Identify which cell holds the provided text, then report its (X, Y) central coordinate. 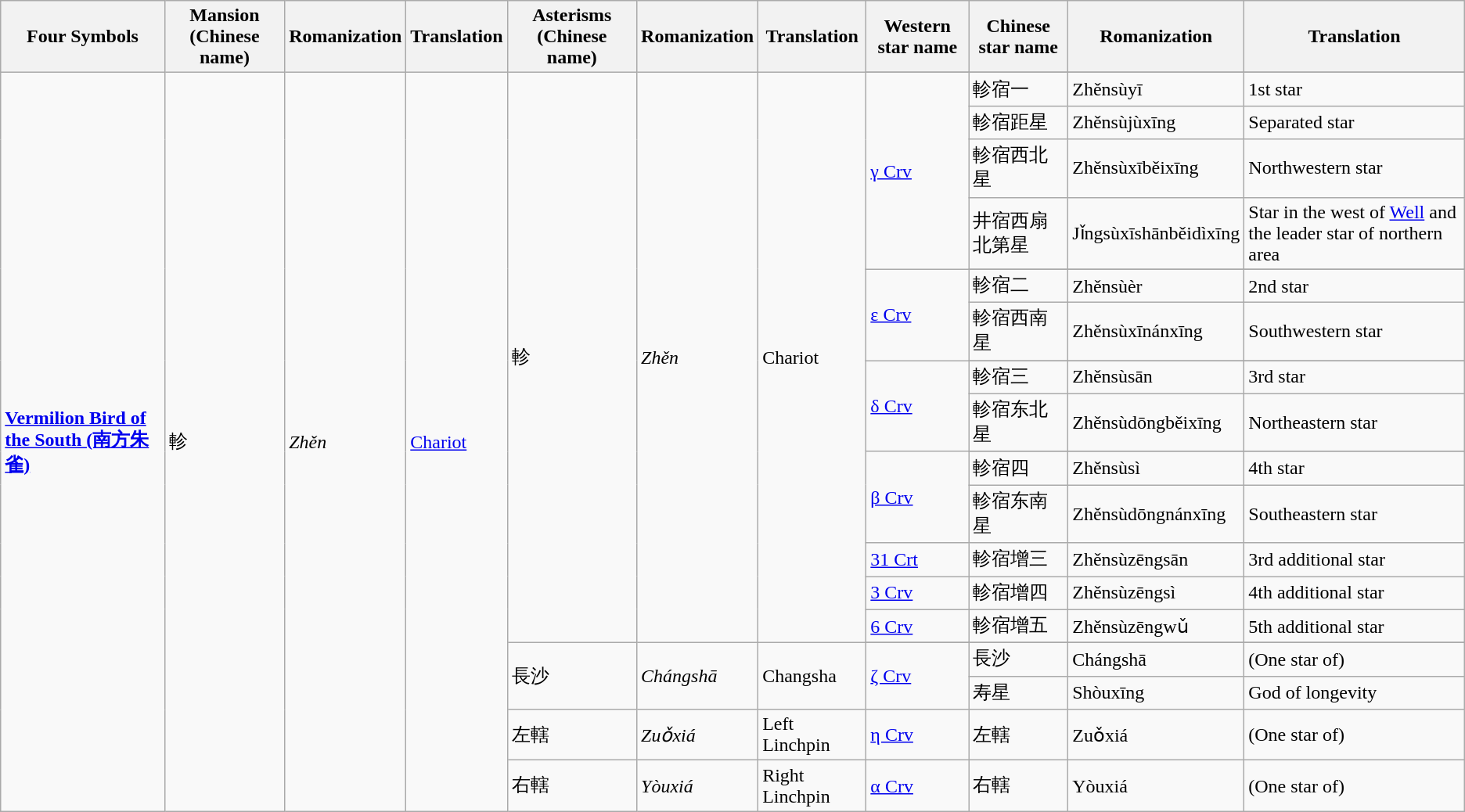
Left Linchpin (812, 735)
3rd additional star (1354, 560)
Mansion (Chinese name) (225, 37)
Southwestern star (1354, 332)
軫宿三 (1019, 377)
Zhěnsùdōngběixīng (1157, 422)
Chinese star name (1019, 37)
God of longevity (1354, 693)
寿星 (1019, 693)
Star in the west of Well and the leader star of northern area (1354, 233)
Zhěnsùzēngsān (1157, 560)
31 Crt (917, 560)
軫宿东南星 (1019, 514)
5th additional star (1354, 626)
Changsha (812, 676)
Zhěnsùsān (1157, 377)
Jǐngsùxīshānběidìxīng (1157, 233)
4th additional star (1354, 593)
井宿西扇北第星 (1019, 233)
6 Crv (917, 626)
1st star (1354, 89)
Zhěnsùxīběixīng (1157, 168)
3 Crv (917, 593)
Zhěnsùdōngnánxīng (1157, 514)
Zhěnsùxīnánxīng (1157, 332)
Right Linchpin (812, 785)
α Crv (917, 785)
ζ Crv (917, 676)
Zhěnsùjùxīng (1157, 122)
Zhěnsùsì (1157, 468)
軫宿增五 (1019, 626)
Zhěnsùèr (1157, 286)
γ Crv (917, 171)
軫宿四 (1019, 468)
軫宿距星 (1019, 122)
3rd star (1354, 377)
軫宿东北星 (1019, 422)
2nd star (1354, 286)
軫宿二 (1019, 286)
β Crv (917, 498)
Zhěnsùzēngsì (1157, 593)
Zhěnsùzēngwǔ (1157, 626)
Shòuxīng (1157, 693)
Separated star (1354, 122)
軫宿西北星 (1019, 168)
Northwestern star (1354, 168)
Western star name (917, 37)
軫宿增四 (1019, 593)
η Crv (917, 735)
軫宿一 (1019, 89)
軫宿增三 (1019, 560)
δ Crv (917, 407)
軫宿西南星 (1019, 332)
4th star (1354, 468)
Zhěnsùyī (1157, 89)
Southeastern star (1354, 514)
Asterisms (Chinese name) (571, 37)
Four Symbols (83, 37)
Vermilion Bird of the South (南方朱雀) (83, 442)
ε Crv (917, 314)
Northeastern star (1354, 422)
